Return the (x, y) coordinate for the center point of the cell that contains the specified text.  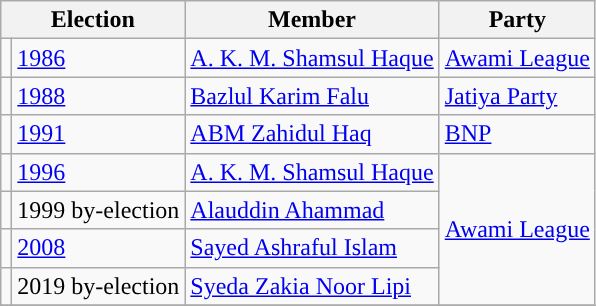
1991 (98, 134)
Election (93, 20)
1986 (98, 58)
1996 (98, 172)
1988 (98, 96)
Member (312, 20)
Sayed Ashraful Islam (312, 248)
Alauddin Ahammad (312, 210)
2008 (98, 248)
Bazlul Karim Falu (312, 96)
ABM Zahidul Haq (312, 134)
2019 by-election (98, 286)
Party (517, 20)
BNP (517, 134)
1999 by-election (98, 210)
Jatiya Party (517, 96)
Syeda Zakia Noor Lipi (312, 286)
